Return (x, y) of the center of cell containing provided text 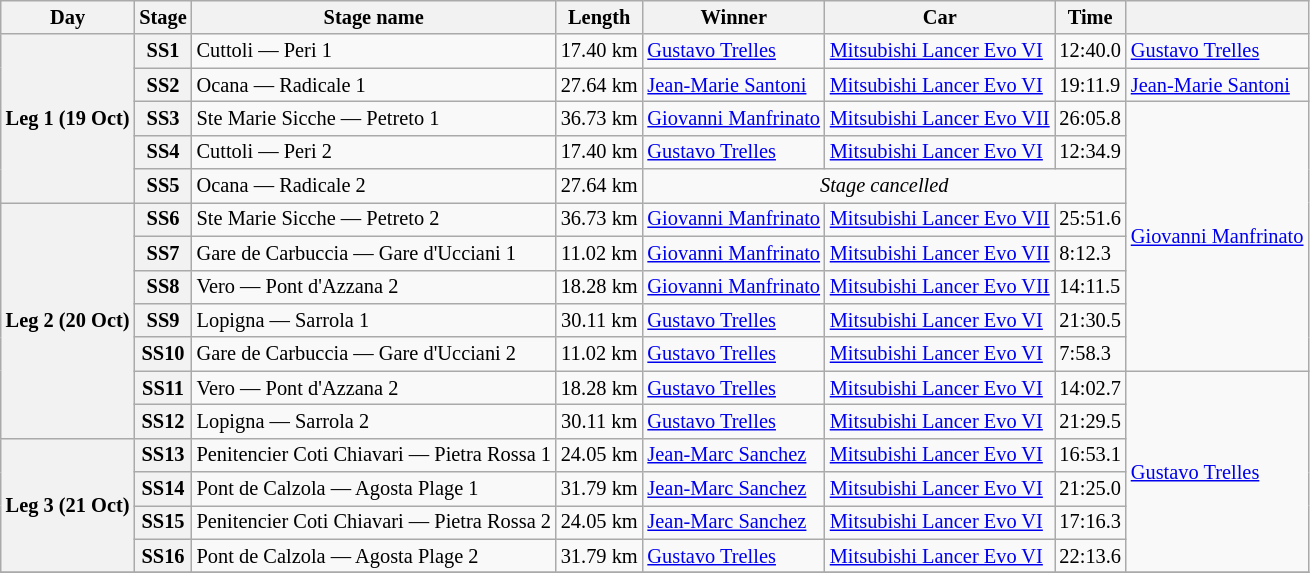
SS6 (162, 219)
Ocana — Radicale 1 (374, 85)
Winner (734, 17)
Ste Marie Sicche — Petreto 1 (374, 118)
SS1 (162, 51)
SS5 (162, 186)
Day (68, 17)
8:12.3 (1090, 253)
SS7 (162, 253)
SS2 (162, 85)
SS9 (162, 320)
SS14 (162, 489)
SS12 (162, 421)
Lopigna — Sarrola 2 (374, 421)
14:11.5 (1090, 287)
SS8 (162, 287)
Car (940, 17)
Pont de Calzola — Agosta Plage 2 (374, 556)
12:34.9 (1090, 152)
Cuttoli — Peri 1 (374, 51)
Length (600, 17)
21:30.5 (1090, 320)
Time (1090, 17)
Pont de Calzola — Agosta Plage 1 (374, 489)
7:58.3 (1090, 354)
SS3 (162, 118)
Leg 1 (19 Oct) (68, 118)
Leg 2 (20 Oct) (68, 320)
14:02.7 (1090, 388)
17:16.3 (1090, 522)
26:05.8 (1090, 118)
Ocana — Radicale 2 (374, 186)
Penitencier Coti Chiavari — Pietra Rossa 2 (374, 522)
16:53.1 (1090, 455)
22:13.6 (1090, 556)
SS11 (162, 388)
Stage (162, 17)
Gare de Carbuccia — Gare d'Ucciani 2 (374, 354)
21:29.5 (1090, 421)
Stage name (374, 17)
25:51.6 (1090, 219)
Cuttoli — Peri 2 (374, 152)
Penitencier Coti Chiavari — Pietra Rossa 1 (374, 455)
Leg 3 (21 Oct) (68, 506)
SS4 (162, 152)
Lopigna — Sarrola 1 (374, 320)
SS15 (162, 522)
21:25.0 (1090, 489)
Gare de Carbuccia — Gare d'Ucciani 1 (374, 253)
SS16 (162, 556)
Stage cancelled (884, 186)
SS13 (162, 455)
19:11.9 (1090, 85)
Ste Marie Sicche — Petreto 2 (374, 219)
12:40.0 (1090, 51)
SS10 (162, 354)
